For the text-containing cell, return its midpoint in (x, y) coordinate format. 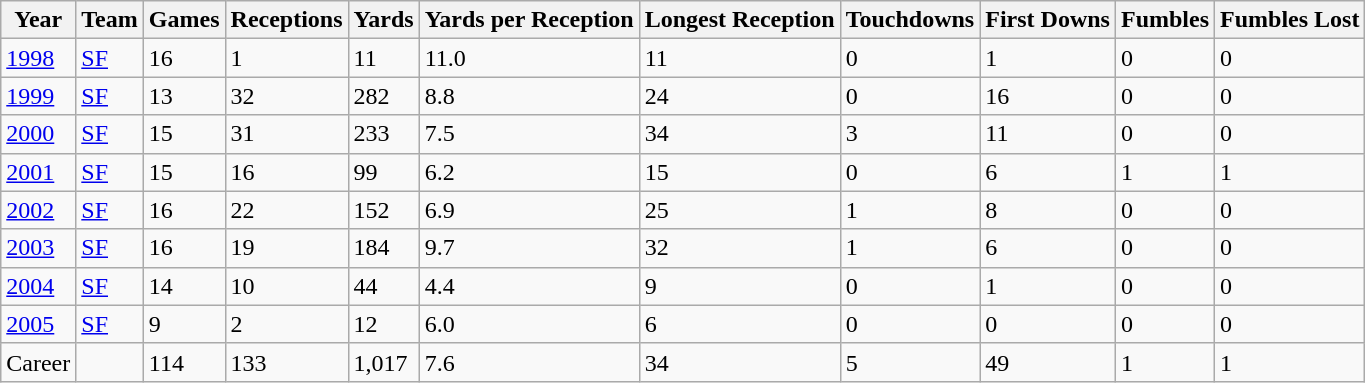
Receptions (286, 20)
184 (384, 248)
2002 (38, 210)
233 (384, 134)
133 (286, 362)
2001 (38, 172)
Year (38, 20)
2000 (38, 134)
282 (384, 96)
2005 (38, 324)
Yards (384, 20)
24 (740, 96)
9.7 (529, 248)
6.2 (529, 172)
7.5 (529, 134)
1,017 (384, 362)
14 (184, 286)
1998 (38, 58)
Team (110, 20)
11.0 (529, 58)
3 (910, 134)
Fumbles Lost (1290, 20)
2 (286, 324)
7.6 (529, 362)
6.0 (529, 324)
13 (184, 96)
152 (384, 210)
8 (1048, 210)
8.8 (529, 96)
Fumbles (1164, 20)
114 (184, 362)
Yards per Reception (529, 20)
10 (286, 286)
12 (384, 324)
Touchdowns (910, 20)
Career (38, 362)
22 (286, 210)
Longest Reception (740, 20)
44 (384, 286)
49 (1048, 362)
99 (384, 172)
Games (184, 20)
31 (286, 134)
4.4 (529, 286)
First Downs (1048, 20)
19 (286, 248)
6.9 (529, 210)
2004 (38, 286)
5 (910, 362)
2003 (38, 248)
1999 (38, 96)
25 (740, 210)
